Output the (X, Y) coordinate of the center of the cell containing the given text.  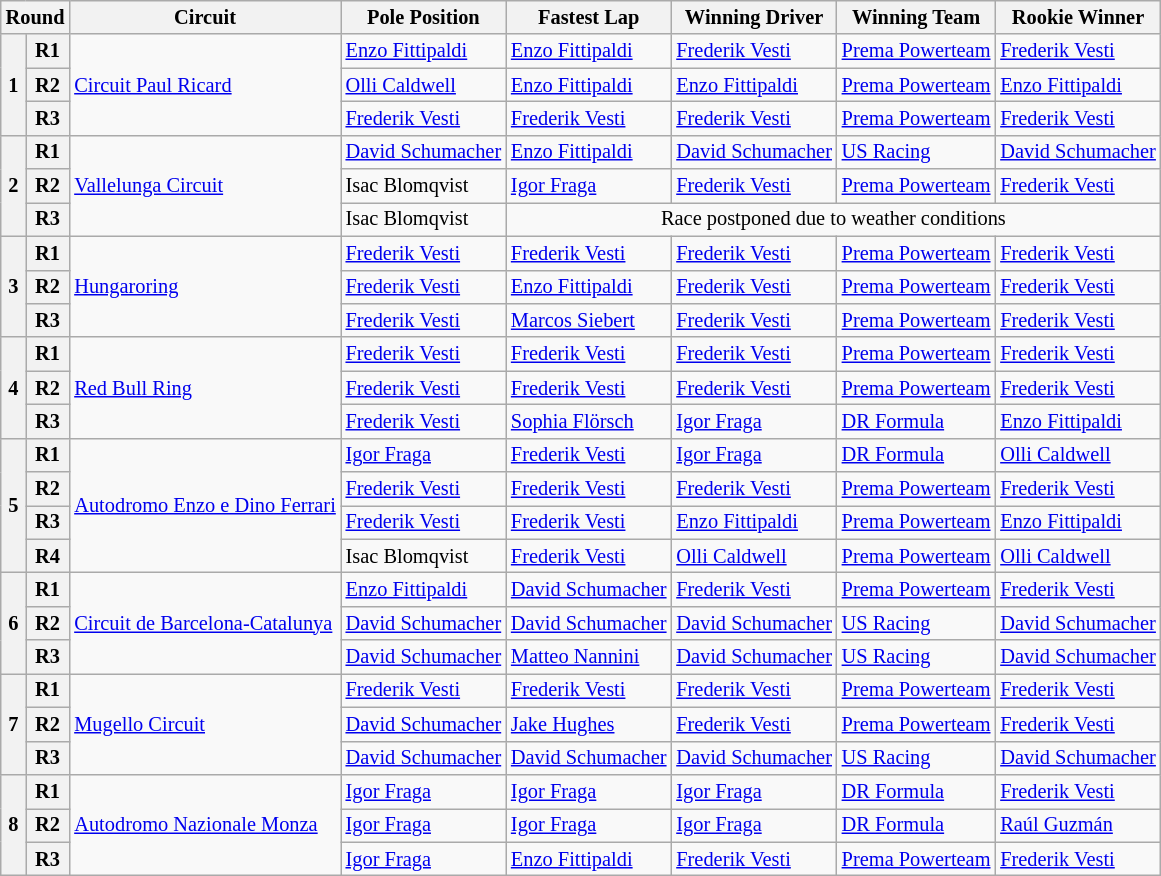
Winning Driver (754, 17)
2 (14, 186)
6 (14, 622)
Race postponed due to weather conditions (834, 219)
Sophia Flörsch (588, 421)
Hungaroring (204, 286)
Rookie Winner (1078, 17)
Raúl Guzmán (1078, 825)
Winning Team (916, 17)
Vallelunga Circuit (204, 186)
Jake Hughes (588, 724)
Circuit de Barcelona-Catalunya (204, 622)
Matteo Nannini (588, 657)
Autodromo Enzo e Dino Ferrari (204, 506)
Marcos Siebert (588, 320)
Pole Position (424, 17)
8 (14, 824)
3 (14, 286)
7 (14, 724)
Mugello Circuit (204, 724)
4 (14, 388)
1 (14, 84)
R4 (48, 556)
5 (14, 506)
Fastest Lap (588, 17)
Round (36, 17)
Red Bull Ring (204, 388)
Autodromo Nazionale Monza (204, 824)
Circuit Paul Ricard (204, 84)
Circuit (204, 17)
